Determine the (X, Y) coordinate at the center of the cell enclosing the given text.  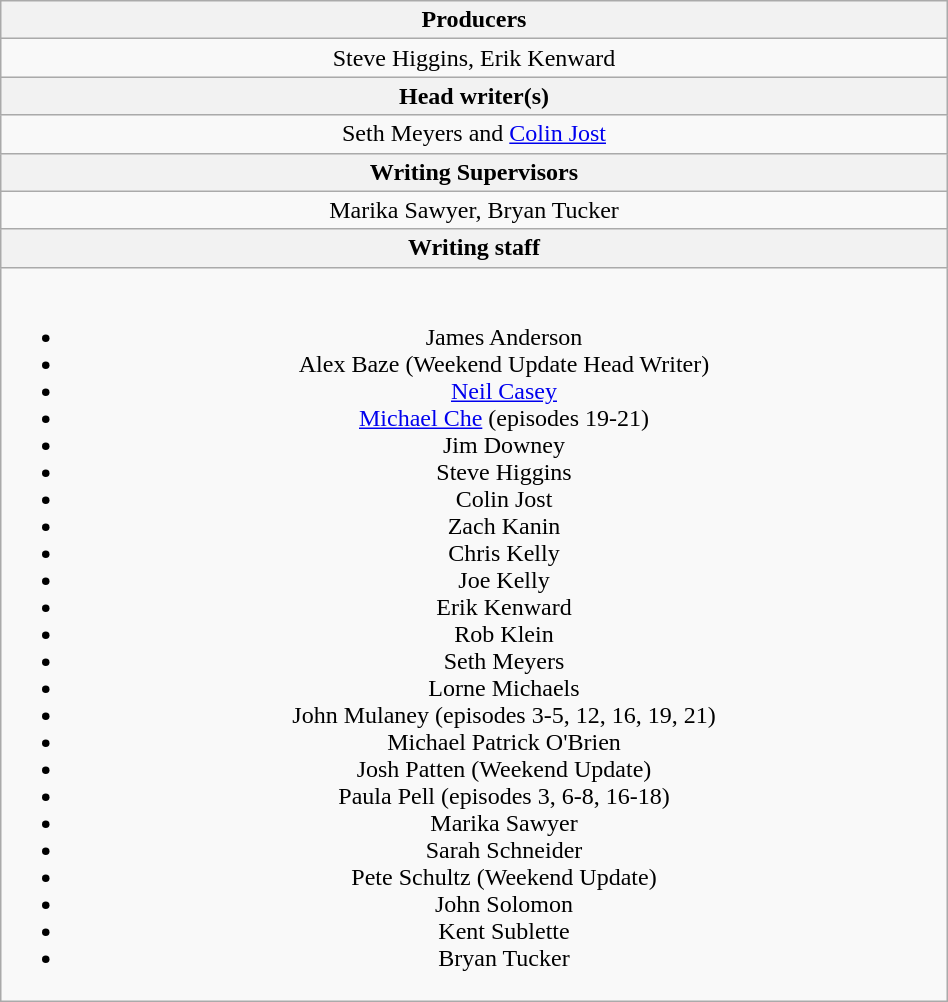
Seth Meyers and Colin Jost (474, 134)
Marika Sawyer, Bryan Tucker (474, 210)
Writing Supervisors (474, 172)
Steve Higgins, Erik Kenward (474, 58)
Producers (474, 20)
Writing staff (474, 248)
Head writer(s) (474, 96)
